Output the (X, Y) coordinate of the center of the cell containing the given text.  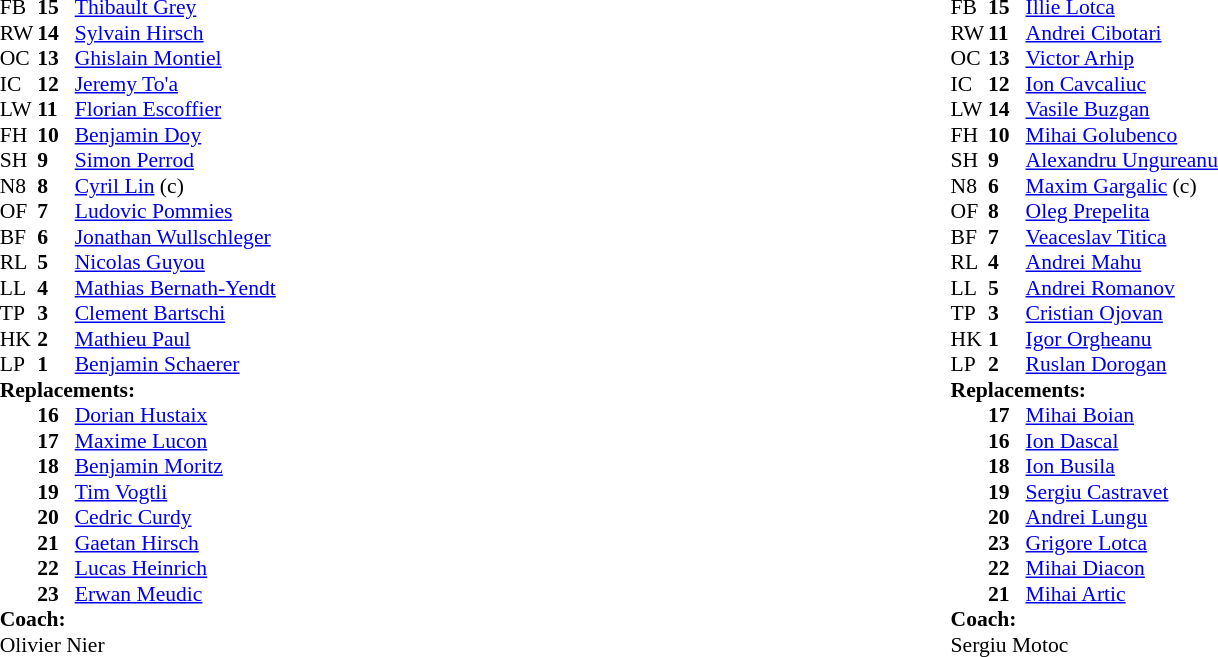
Andrei Mahu (1122, 263)
Ion Busila (1122, 467)
Erwan Meudic (176, 594)
Benjamin Schaerer (176, 365)
Mihai Diacon (1122, 569)
Florian Escoffier (176, 109)
Sylvain Hirsch (176, 33)
Nicolas Guyou (176, 263)
Veaceslav Titica (1122, 237)
Jeremy To'a (176, 84)
Victor Arhip (1122, 59)
Dorian Hustaix (176, 415)
Sergiu Castravet (1122, 492)
Clement Bartschi (176, 313)
Simon Perrod (176, 161)
Mihai Artic (1122, 594)
Benjamin Moritz (176, 467)
Cedric Curdy (176, 517)
Mihai Boian (1122, 415)
Mathieu Paul (176, 339)
Cristian Ojovan (1122, 313)
Ion Dascal (1122, 441)
Vasile Buzgan (1122, 109)
Maxim Gargalic (c) (1122, 186)
Tim Vogtli (176, 492)
Maxime Lucon (176, 441)
Jonathan Wullschleger (176, 237)
Benjamin Doy (176, 135)
Ludovic Pommies (176, 211)
Andrei Cibotari (1122, 33)
Ghislain Montiel (176, 59)
Andrei Romanov (1122, 288)
Oleg Prepelita (1122, 211)
Alexandru Ungureanu (1122, 161)
Igor Orgheanu (1122, 339)
Ruslan Dorogan (1122, 365)
Cyril Lin (c) (176, 186)
Lucas Heinrich (176, 569)
Ion Cavcaliuc (1122, 84)
Andrei Lungu (1122, 517)
Mihai Golubenco (1122, 135)
Mathias Bernath-Yendt (176, 288)
Grigore Lotca (1122, 543)
Gaetan Hirsch (176, 543)
